From the cell containing the given text, extract its center point as [x, y] coordinate. 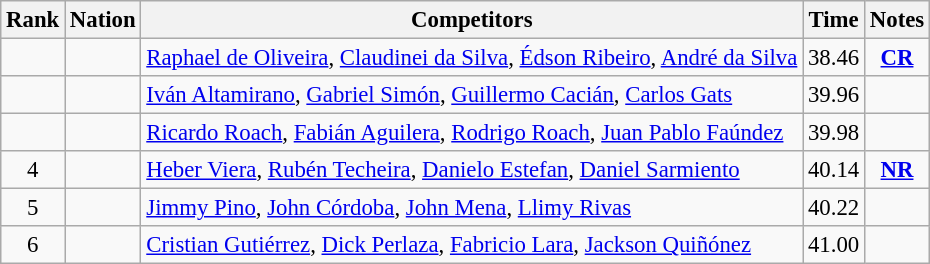
Iván Altamirano, Gabriel Simón, Guillermo Cacián, Carlos Gats [472, 95]
Jimmy Pino, John Córdoba, John Mena, Llimy Rivas [472, 208]
NR [896, 170]
Ricardo Roach, Fabián Aguilera, Rodrigo Roach, Juan Pablo Faúndez [472, 133]
Nation [103, 20]
CR [896, 58]
Heber Viera, Rubén Techeira, Danielo Estefan, Daniel Sarmiento [472, 170]
40.14 [834, 170]
5 [33, 208]
39.98 [834, 133]
Rank [33, 20]
Time [834, 20]
Competitors [472, 20]
Notes [896, 20]
39.96 [834, 95]
40.22 [834, 208]
38.46 [834, 58]
4 [33, 170]
Cristian Gutiérrez, Dick Perlaza, Fabricio Lara, Jackson Quiñónez [472, 245]
41.00 [834, 245]
6 [33, 245]
Raphael de Oliveira, Claudinei da Silva, Édson Ribeiro, André da Silva [472, 58]
